Capture the cell that displays the provided text and extract its (x, y) central coordinate. 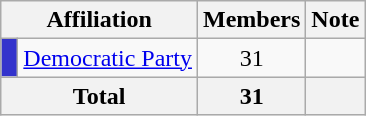
Affiliation (100, 20)
Democratic Party (108, 58)
Members (251, 20)
Total (100, 96)
Note (336, 20)
